Detect which cell encompasses the target text, then output its [x, y] center coordinate. 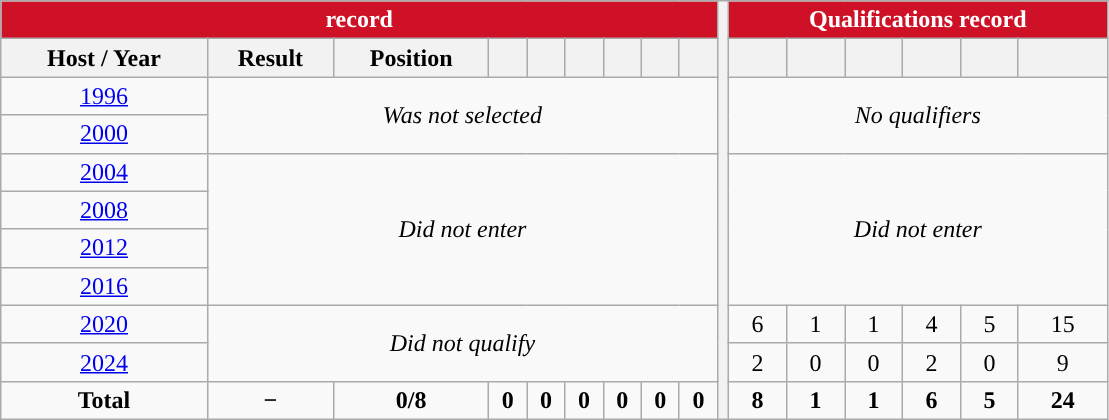
Did not qualify [462, 343]
− [270, 400]
2024 [104, 362]
2004 [104, 172]
Host / Year [104, 58]
2020 [104, 324]
8 [758, 400]
Was not selected [462, 115]
15 [1062, 324]
1996 [104, 96]
2008 [104, 210]
Total [104, 400]
Position [412, 58]
4 [931, 324]
9 [1062, 362]
0/8 [412, 400]
Qualifications record [918, 20]
2000 [104, 134]
record [360, 20]
2012 [104, 248]
Result [270, 58]
24 [1062, 400]
No qualifiers [918, 115]
2016 [104, 286]
